Determine the (X, Y) coordinate at the center of the cell enclosing the given text.  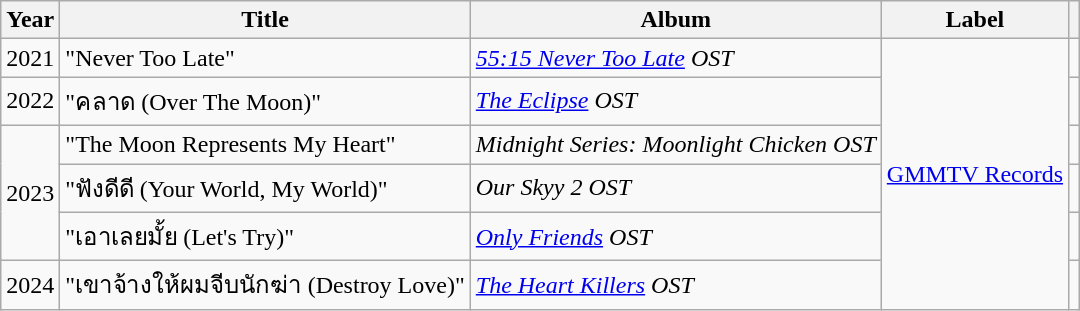
GMMTV Records (974, 174)
"Never Too Late" (265, 58)
2024 (30, 286)
2021 (30, 58)
Label (974, 20)
Only Friends OST (676, 236)
2022 (30, 102)
Album (676, 20)
The Heart Killers OST (676, 286)
2023 (30, 192)
Year (30, 20)
Title (265, 20)
Midnight Series: Moonlight Chicken OST (676, 144)
"The Moon Represents My Heart" (265, 144)
"เอาเลยมั้ย (Let's Try)" (265, 236)
55:15 Never Too Late OST (676, 58)
Our Skyy 2 OST (676, 188)
"ฟังดีดี (Your World, My World)" (265, 188)
The Eclipse OST (676, 102)
"เขาจ้างให้ผมจีบนักฆ่า (Destroy Love)" (265, 286)
"คลาด (Over The Moon)" (265, 102)
